For the text-containing cell, return its midpoint in (x, y) coordinate format. 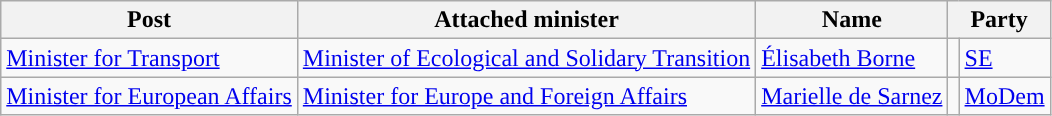
MoDem (1004, 96)
Élisabeth Borne (852, 58)
Minister of Ecological and Solidary Transition (526, 58)
Minister for Transport (150, 58)
Name (852, 20)
Attached minister (526, 20)
Minister for European Affairs (150, 96)
Post (150, 20)
Minister for Europe and Foreign Affairs (526, 96)
SE (1004, 58)
Party (999, 20)
Marielle de Sarnez (852, 96)
